Provide the [X, Y] coordinate of the cell's center where the given text is located.  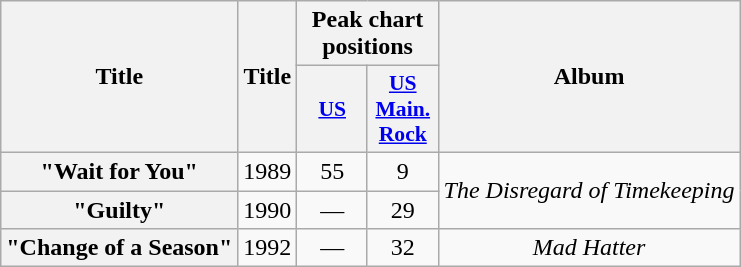
"Wait for You" [120, 171]
US [332, 110]
"Change of a Season" [120, 248]
The Disregard of Timekeeping [589, 190]
1990 [268, 209]
Peak chart positions [368, 34]
9 [402, 171]
"Guilty" [120, 209]
29 [402, 209]
Album [589, 77]
1992 [268, 248]
32 [402, 248]
1989 [268, 171]
Mad Hatter [589, 248]
US Main. Rock [402, 110]
55 [332, 171]
